Return (X, Y) of the center of cell containing provided text 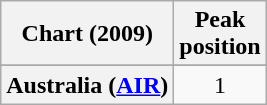
1 (220, 85)
Australia (AIR) (88, 85)
Chart (2009) (88, 34)
Peakposition (220, 34)
